Extract the [x, y] coordinate from the center of the cell holding the provided text.  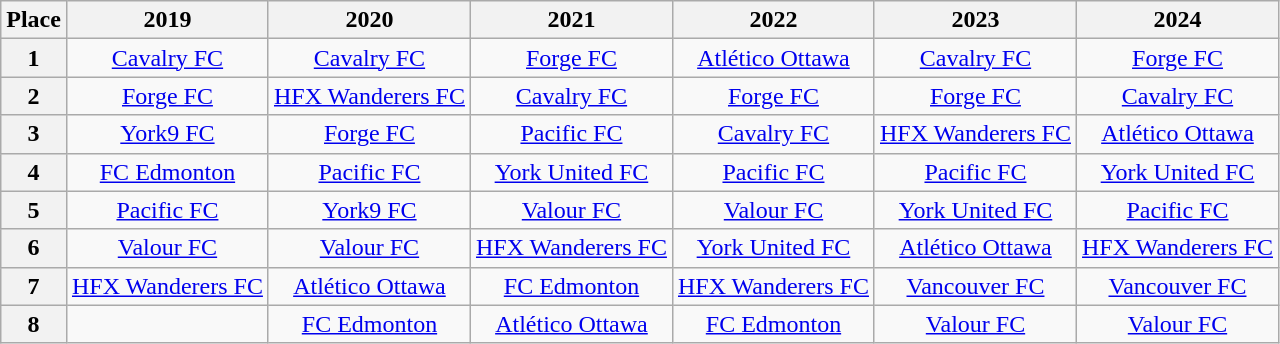
2019 [167, 20]
2021 [571, 20]
8 [34, 324]
1 [34, 58]
2024 [1177, 20]
2020 [369, 20]
6 [34, 248]
2 [34, 96]
7 [34, 286]
2023 [975, 20]
4 [34, 172]
5 [34, 210]
3 [34, 134]
Place [34, 20]
2022 [773, 20]
